Pinpoint the cell where the given text exists, returning its [X, Y] midpoint coordinate. 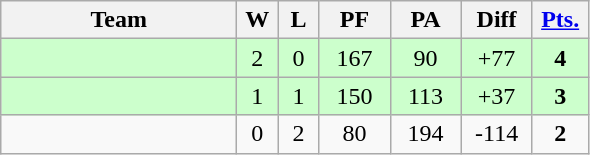
-114 [496, 134]
Diff [496, 20]
80 [354, 134]
113 [426, 96]
PA [426, 20]
PF [354, 20]
W [258, 20]
150 [354, 96]
194 [426, 134]
4 [560, 58]
+37 [496, 96]
3 [560, 96]
Pts. [560, 20]
Team [119, 20]
90 [426, 58]
L [298, 20]
+77 [496, 58]
167 [354, 58]
